Provide the (x, y) coordinate of the cell's center where the given text is located.  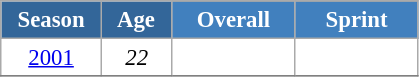
22 (136, 58)
2001 (52, 58)
Sprint (356, 20)
Season (52, 20)
Overall (234, 20)
Age (136, 20)
